Detect which cell encompasses the target text, then output its [X, Y] center coordinate. 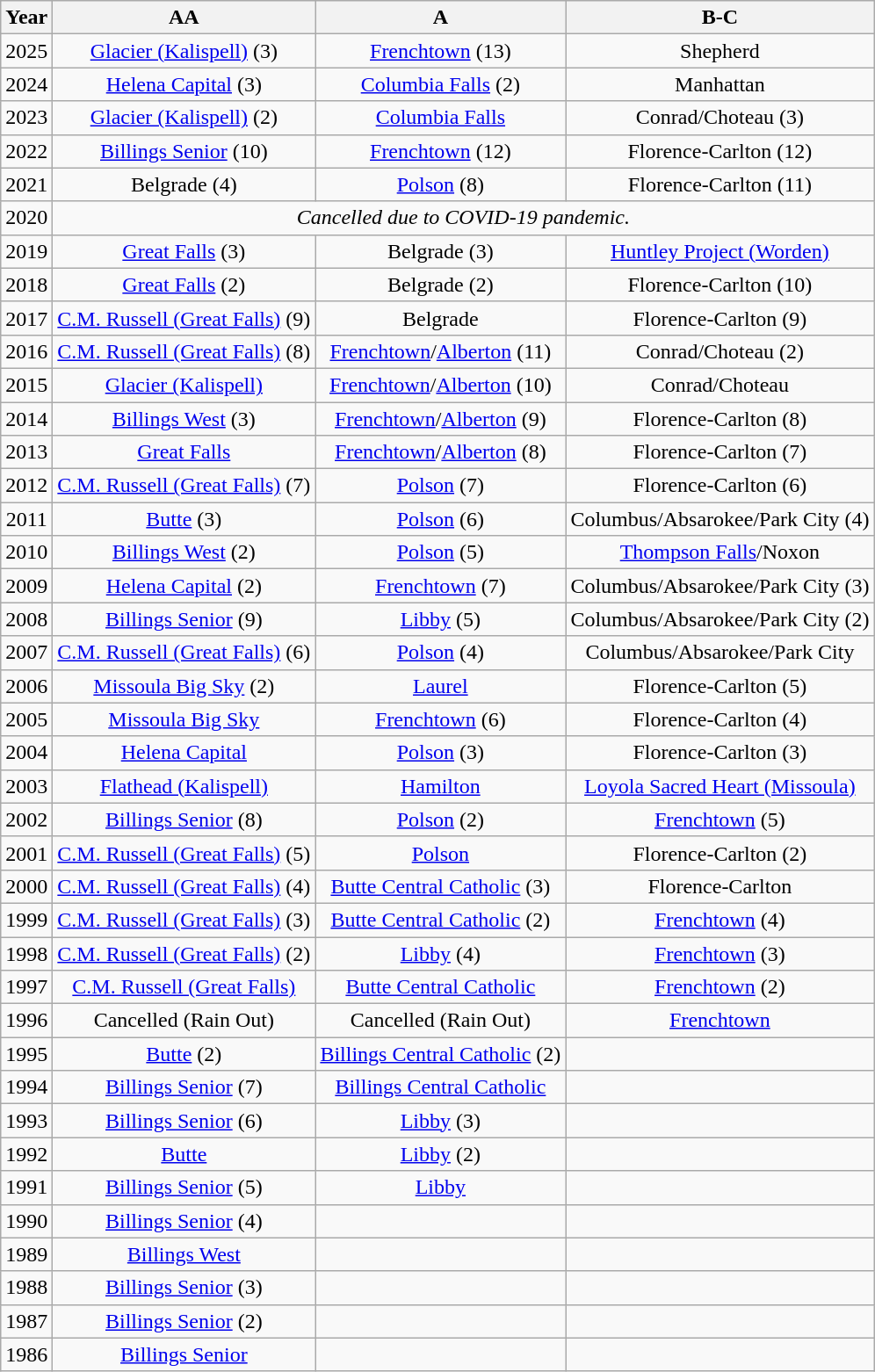
Billings Senior (3) [184, 1288]
Columbus/Absarokee/Park City [720, 653]
Billings Senior (10) [184, 151]
Frenchtown (2) [720, 987]
Frenchtown/Alberton (9) [441, 419]
2004 [26, 753]
Billings Central Catholic [441, 1087]
Great Falls (2) [184, 285]
Butte Central Catholic [441, 987]
Florence-Carlton (7) [720, 452]
Glacier (Kalispell) (2) [184, 118]
Florence-Carlton (9) [720, 318]
Libby (4) [441, 953]
Hamilton [441, 786]
Laurel [441, 686]
Butte (3) [184, 519]
Florence-Carlton (5) [720, 686]
1991 [26, 1188]
2012 [26, 486]
C.M. Russell (Great Falls) (7) [184, 486]
Libby (2) [441, 1154]
Billings Senior (2) [184, 1321]
C.M. Russell (Great Falls) (5) [184, 853]
Florence-Carlton (3) [720, 753]
Libby [441, 1188]
Flathead (Kalispell) [184, 786]
Polson (5) [441, 552]
Conrad/Choteau [720, 385]
C.M. Russell (Great Falls) (4) [184, 886]
Great Falls [184, 452]
Polson [441, 853]
C.M. Russell (Great Falls) [184, 987]
Billings Senior (9) [184, 619]
Shepherd [720, 51]
2016 [26, 351]
1996 [26, 1021]
Helena Capital [184, 753]
Billings Central Catholic (2) [441, 1054]
2011 [26, 519]
2009 [26, 586]
C.M. Russell (Great Falls) (6) [184, 653]
Florence-Carlton (12) [720, 151]
1993 [26, 1121]
2021 [26, 184]
2019 [26, 251]
Loyola Sacred Heart (Missoula) [720, 786]
2013 [26, 452]
1998 [26, 953]
2022 [26, 151]
Billings West [184, 1254]
C.M. Russell (Great Falls) (8) [184, 351]
1989 [26, 1254]
C.M. Russell (Great Falls) (2) [184, 953]
Frenchtown/Alberton (11) [441, 351]
Frenchtown (4) [720, 920]
Polson (2) [441, 820]
Polson (6) [441, 519]
Conrad/Choteau (2) [720, 351]
2008 [26, 619]
Frenchtown (6) [441, 719]
2000 [26, 886]
2003 [26, 786]
2014 [26, 419]
Polson (4) [441, 653]
Florence-Carlton (6) [720, 486]
Missoula Big Sky (2) [184, 686]
Columbia Falls (2) [441, 84]
Polson (7) [441, 486]
Florence-Carlton (11) [720, 184]
Columbus/Absarokee/Park City (4) [720, 519]
Butte [184, 1154]
Glacier (Kalispell) [184, 385]
2020 [26, 218]
Frenchtown [720, 1021]
Butte Central Catholic (2) [441, 920]
B-C [720, 18]
Helena Capital (2) [184, 586]
Columbus/Absarokee/Park City (2) [720, 619]
Frenchtown (13) [441, 51]
Belgrade [441, 318]
2006 [26, 686]
2023 [26, 118]
1990 [26, 1221]
A [441, 18]
Glacier (Kalispell) (3) [184, 51]
Libby (3) [441, 1121]
Great Falls (3) [184, 251]
1988 [26, 1288]
Florence-Carlton (10) [720, 285]
Billings Senior (6) [184, 1121]
Butte Central Catholic (3) [441, 886]
Year [26, 18]
Thompson Falls/Noxon [720, 552]
Billings West (3) [184, 419]
Libby (5) [441, 619]
2005 [26, 719]
Huntley Project (Worden) [720, 251]
Florence-Carlton (2) [720, 853]
Belgrade (4) [184, 184]
Florence-Carlton [720, 886]
2024 [26, 84]
Manhattan [720, 84]
Conrad/Choteau (3) [720, 118]
Florence-Carlton (4) [720, 719]
1987 [26, 1321]
1995 [26, 1054]
1994 [26, 1087]
Florence-Carlton (8) [720, 419]
Frenchtown (3) [720, 953]
Belgrade (2) [441, 285]
Billings Senior (7) [184, 1087]
2015 [26, 385]
Billings Senior (4) [184, 1221]
Helena Capital (3) [184, 84]
Polson (3) [441, 753]
Billings Senior [184, 1354]
Frenchtown/Alberton (8) [441, 452]
1999 [26, 920]
Polson (8) [441, 184]
Billings Senior (5) [184, 1188]
Columbia Falls [441, 118]
Billings Senior (8) [184, 820]
Frenchtown (7) [441, 586]
2010 [26, 552]
Frenchtown (5) [720, 820]
Missoula Big Sky [184, 719]
Billings West (2) [184, 552]
Cancelled due to COVID-19 pandemic. [464, 218]
1997 [26, 987]
2007 [26, 653]
Belgrade (3) [441, 251]
2002 [26, 820]
Butte (2) [184, 1054]
1986 [26, 1354]
Columbus/Absarokee/Park City (3) [720, 586]
Frenchtown/Alberton (10) [441, 385]
Frenchtown (12) [441, 151]
2017 [26, 318]
C.M. Russell (Great Falls) (9) [184, 318]
2001 [26, 853]
AA [184, 18]
C.M. Russell (Great Falls) (3) [184, 920]
1992 [26, 1154]
2025 [26, 51]
2018 [26, 285]
